Return (X, Y) of the center of cell containing provided text 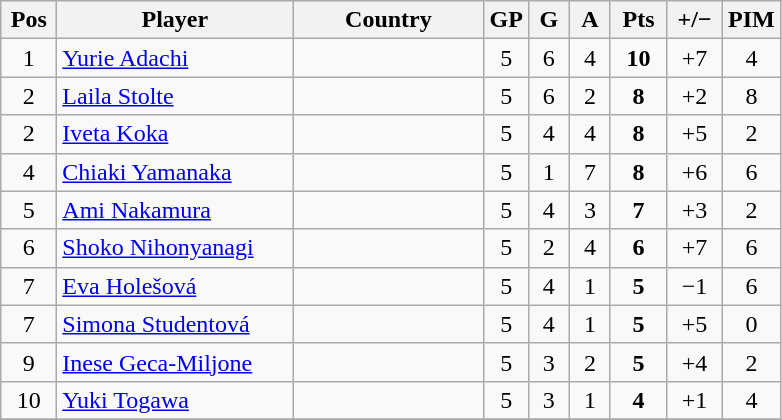
Pts (638, 20)
9 (29, 362)
−1 (695, 286)
G (548, 20)
Inese Geca-Miljone (175, 362)
Eva Holešová (175, 286)
0 (752, 324)
Simona Studentová (175, 324)
PIM (752, 20)
Country (388, 20)
Pos (29, 20)
Yurie Adachi (175, 58)
GP (506, 20)
+/− (695, 20)
+3 (695, 210)
+1 (695, 400)
Player (175, 20)
+4 (695, 362)
+2 (695, 96)
Yuki Togawa (175, 400)
Chiaki Yamanaka (175, 172)
Laila Stolte (175, 96)
Ami Nakamura (175, 210)
Shoko Nihonyanagi (175, 248)
A (590, 20)
Iveta Koka (175, 134)
+6 (695, 172)
